Locate the cell with the specified text and output its (X, Y) center coordinate. 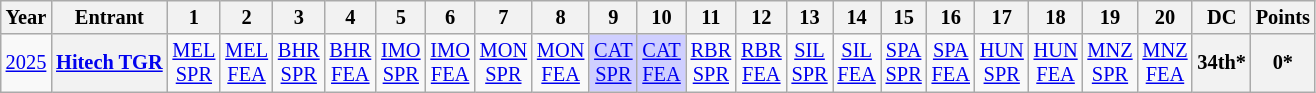
4 (351, 17)
7 (504, 17)
2025 (26, 63)
MELSPR (194, 63)
6 (450, 17)
SILSPR (810, 63)
13 (810, 17)
HUNFEA (1056, 63)
MONFEA (560, 63)
12 (761, 17)
SPASPR (904, 63)
BHRSPR (299, 63)
19 (1110, 17)
11 (711, 17)
17 (1002, 17)
3 (299, 17)
CATSPR (613, 63)
8 (560, 17)
Hitech TGR (109, 63)
5 (400, 17)
14 (856, 17)
16 (951, 17)
RBRFEA (761, 63)
Year (26, 17)
MELFEA (246, 63)
9 (613, 17)
DC (1221, 17)
CATFEA (661, 63)
MONSPR (504, 63)
10 (661, 17)
HUNSPR (1002, 63)
RBRSPR (711, 63)
15 (904, 17)
IMOSPR (400, 63)
Entrant (109, 17)
IMOFEA (450, 63)
0* (1283, 63)
MNZFEA (1164, 63)
MNZSPR (1110, 63)
BHRFEA (351, 63)
1 (194, 17)
20 (1164, 17)
SPAFEA (951, 63)
Points (1283, 17)
18 (1056, 17)
2 (246, 17)
34th* (1221, 63)
SILFEA (856, 63)
